Capture the cell that displays the provided text and extract its [X, Y] central coordinate. 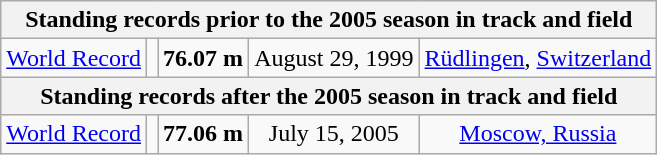
Rüdlingen, Switzerland [538, 58]
August 29, 1999 [334, 58]
Standing records after the 2005 season in track and field [329, 96]
76.07 m [204, 58]
77.06 m [204, 134]
Moscow, Russia [538, 134]
July 15, 2005 [334, 134]
Standing records prior to the 2005 season in track and field [329, 20]
